Return the [x, y] coordinate for the center point of the cell that contains the specified text.  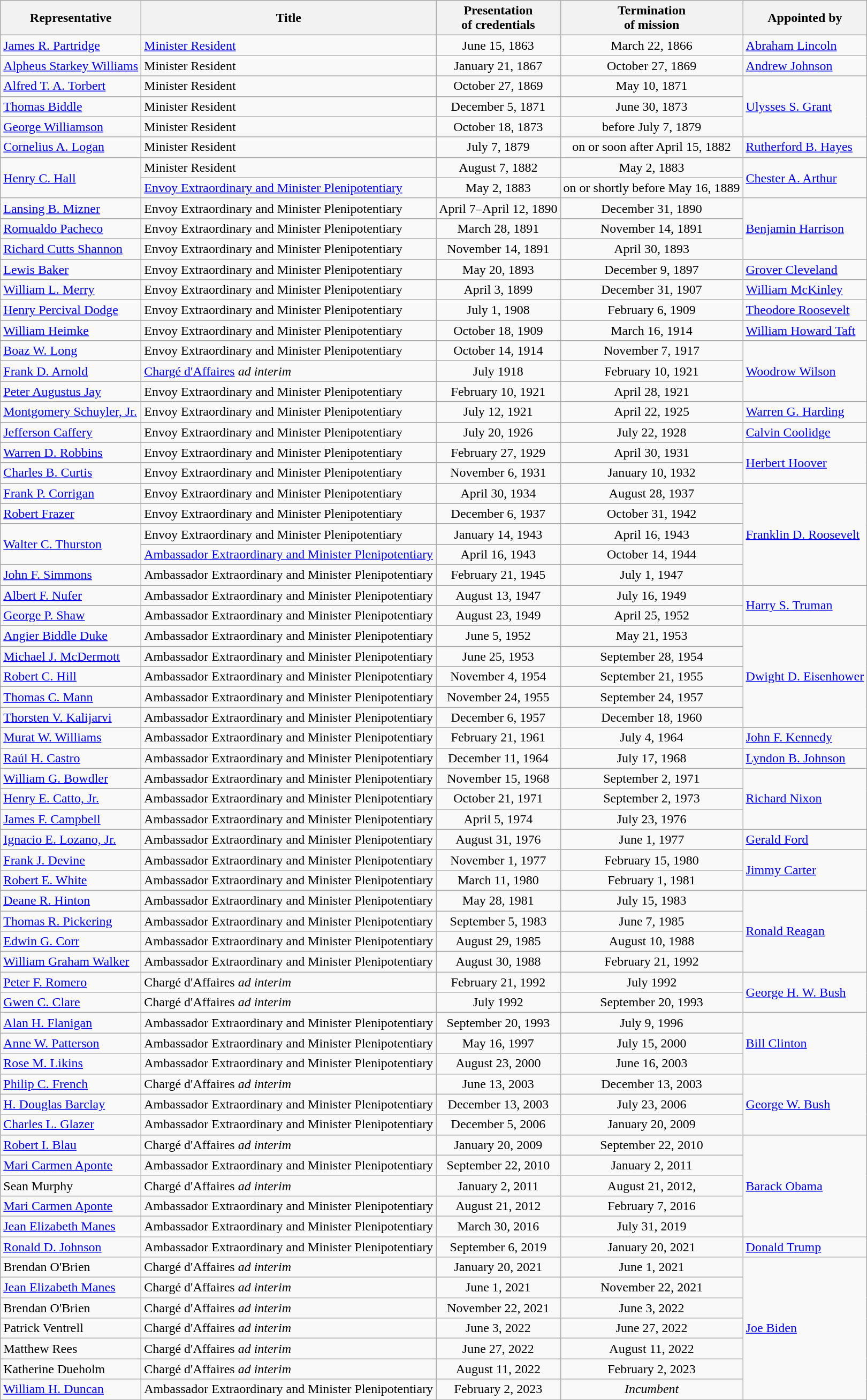
February 27, 1929 [498, 453]
Incumbent [652, 1389]
July 22, 1928 [652, 432]
Albert F. Nufer [71, 595]
Henry C. Hall [71, 178]
September 24, 1957 [652, 697]
Charles L. Glazer [71, 1124]
May 20, 1893 [498, 269]
March 28, 1891 [498, 228]
October 21, 1971 [498, 799]
April 30, 1893 [652, 249]
Robert I. Blau [71, 1145]
January 21, 1867 [498, 66]
Ulysses S. Grant [805, 106]
Presentationof credentials [498, 18]
July 23, 2006 [652, 1104]
December 31, 1890 [652, 208]
Gwen C. Clare [71, 1003]
on or soon after April 15, 1882 [652, 147]
Jefferson Caffery [71, 432]
Charles B. Curtis [71, 473]
March 22, 1866 [652, 45]
Woodrow Wilson [805, 371]
August 21, 2012, [652, 1185]
May 28, 1981 [498, 900]
Robert C. Hill [71, 677]
December 5, 2006 [498, 1124]
May 21, 1953 [652, 636]
Patrick Ventrell [71, 1328]
March 11, 1980 [498, 880]
before July 7, 1879 [652, 127]
William Howard Taft [805, 331]
June 16, 2003 [652, 1064]
July 1918 [498, 371]
February 1, 1981 [652, 880]
Benjamin Harrison [805, 228]
Theodore Roosevelt [805, 310]
July 20, 1926 [498, 432]
Chester A. Arthur [805, 178]
Angier Biddle Duke [71, 636]
George H. W. Bush [805, 992]
November 1, 1977 [498, 860]
December 18, 1960 [652, 717]
Ronald Reagan [805, 931]
April 25, 1952 [652, 616]
April 7–April 12, 1890 [498, 208]
Cornelius A. Logan [71, 147]
September 2, 1973 [652, 799]
Alfred T. A. Torbert [71, 86]
June 5, 1952 [498, 636]
February 21, 1961 [498, 738]
Thomas Biddle [71, 106]
Herbert Hoover [805, 463]
Montgomery Schuyler, Jr. [71, 412]
August 13, 1947 [498, 595]
Grover Cleveland [805, 269]
William McKinley [805, 290]
Frank P. Corrigan [71, 493]
August 23, 1949 [498, 616]
Alan H. Flanigan [71, 1023]
May 16, 1997 [498, 1043]
October 14, 1914 [498, 351]
Lyndon B. Johnson [805, 758]
August 23, 2000 [498, 1064]
Sean Murphy [71, 1185]
Richard Nixon [805, 799]
Franklin D. Roosevelt [805, 534]
August 28, 1937 [652, 493]
August 30, 1988 [498, 962]
Philip C. French [71, 1084]
Romualdo Pacheco [71, 228]
Boaz W. Long [71, 351]
Terminationof mission [652, 18]
Calvin Coolidge [805, 432]
Murat W. Williams [71, 738]
February 6, 1909 [652, 310]
Donald Trump [805, 1247]
Rutherford B. Hayes [805, 147]
Edwin G. Corr [71, 942]
Anne W. Patterson [71, 1043]
November 24, 1955 [498, 697]
November 15, 1968 [498, 778]
July 17, 1968 [652, 758]
April 30, 1934 [498, 493]
Thomas C. Mann [71, 697]
November 6, 1931 [498, 473]
December 5, 1871 [498, 106]
June 30, 1873 [652, 106]
July 31, 2019 [652, 1226]
Title [289, 18]
on or shortly before May 16, 1889 [652, 188]
July 23, 1976 [652, 819]
Harry S. Truman [805, 606]
Frank D. Arnold [71, 371]
November 4, 1954 [498, 677]
November 7, 1917 [652, 351]
Thomas R. Pickering [71, 921]
Barack Obama [805, 1185]
February 15, 1980 [652, 860]
June 1, 1977 [652, 839]
June 7, 1985 [652, 921]
April 5, 1974 [498, 819]
August 29, 1985 [498, 942]
July 12, 1921 [498, 412]
August 10, 1988 [652, 942]
April 28, 1921 [652, 392]
John F. Simmons [71, 575]
December 6, 1957 [498, 717]
June 13, 2003 [498, 1084]
Jimmy Carter [805, 870]
Alpheus Starkey Williams [71, 66]
Warren G. Harding [805, 412]
Ignacio E. Lozano, Jr. [71, 839]
July 1, 1947 [652, 575]
Michael J. McDermott [71, 656]
William G. Bowdler [71, 778]
Gerald Ford [805, 839]
Peter Augustus Jay [71, 392]
December 11, 1964 [498, 758]
Frank J. Devine [71, 860]
May 10, 1871 [652, 86]
James R. Partridge [71, 45]
Robert E. White [71, 880]
Matthew Rees [71, 1349]
June 15, 1863 [498, 45]
March 30, 2016 [498, 1226]
March 16, 1914 [652, 331]
Appointed by [805, 18]
Dwight D. Eisenhower [805, 677]
Rose M. Likins [71, 1064]
February 21, 1945 [498, 575]
October 18, 1873 [498, 127]
Ronald D. Johnson [71, 1247]
February 7, 2016 [652, 1206]
Thorsten V. Kalijarvi [71, 717]
April 3, 1899 [498, 290]
October 14, 1944 [652, 554]
August 21, 2012 [498, 1206]
George P. Shaw [71, 616]
July 1, 1908 [498, 310]
August 31, 1976 [498, 839]
December 31, 1907 [652, 290]
Robert Frazer [71, 514]
John F. Kennedy [805, 738]
Lansing B. Mizner [71, 208]
September 2, 1971 [652, 778]
Lewis Baker [71, 269]
Henry E. Catto, Jr. [71, 799]
January 10, 1932 [652, 473]
July 15, 1983 [652, 900]
July 9, 1996 [652, 1023]
Peter F. Romero [71, 982]
September 6, 2019 [498, 1247]
Henry Percival Dodge [71, 310]
September 28, 1954 [652, 656]
April 22, 1925 [652, 412]
William Graham Walker [71, 962]
Warren D. Robbins [71, 453]
Joe Biden [805, 1328]
Bill Clinton [805, 1043]
September 5, 1983 [498, 921]
July 16, 1949 [652, 595]
October 18, 1909 [498, 331]
William L. Merry [71, 290]
January 14, 1943 [498, 534]
George W. Bush [805, 1104]
William Heimke [71, 331]
July 4, 1964 [652, 738]
October 31, 1942 [652, 514]
H. Douglas Barclay [71, 1104]
July 7, 1879 [498, 147]
June 25, 1953 [498, 656]
December 9, 1897 [652, 269]
James F. Campbell [71, 819]
Katherine Dueholm [71, 1369]
September 21, 1955 [652, 677]
Andrew Johnson [805, 66]
July 15, 2000 [652, 1043]
August 7, 1882 [498, 167]
Deane R. Hinton [71, 900]
William H. Duncan [71, 1389]
Walter C. Thurston [71, 544]
April 30, 1931 [652, 453]
Abraham Lincoln [805, 45]
Raúl H. Castro [71, 758]
December 6, 1937 [498, 514]
Richard Cutts Shannon [71, 249]
George Williamson [71, 127]
Representative [71, 18]
